Locate the cell with the specified text and output its (X, Y) center coordinate. 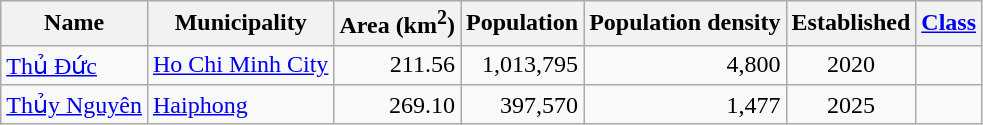
397,570 (522, 105)
Haiphong (240, 105)
4,800 (685, 65)
Class (949, 24)
Established (851, 24)
Thủ Đức (74, 65)
Population (522, 24)
Population density (685, 24)
Municipality (240, 24)
1,013,795 (522, 65)
211.56 (398, 65)
Thủy Nguyên (74, 105)
Name (74, 24)
2020 (851, 65)
Area (km2) (398, 24)
269.10 (398, 105)
2025 (851, 105)
Ho Chi Minh City (240, 65)
1,477 (685, 105)
